Search for the cell housing the specified text and yield its [x, y] center coordinate. 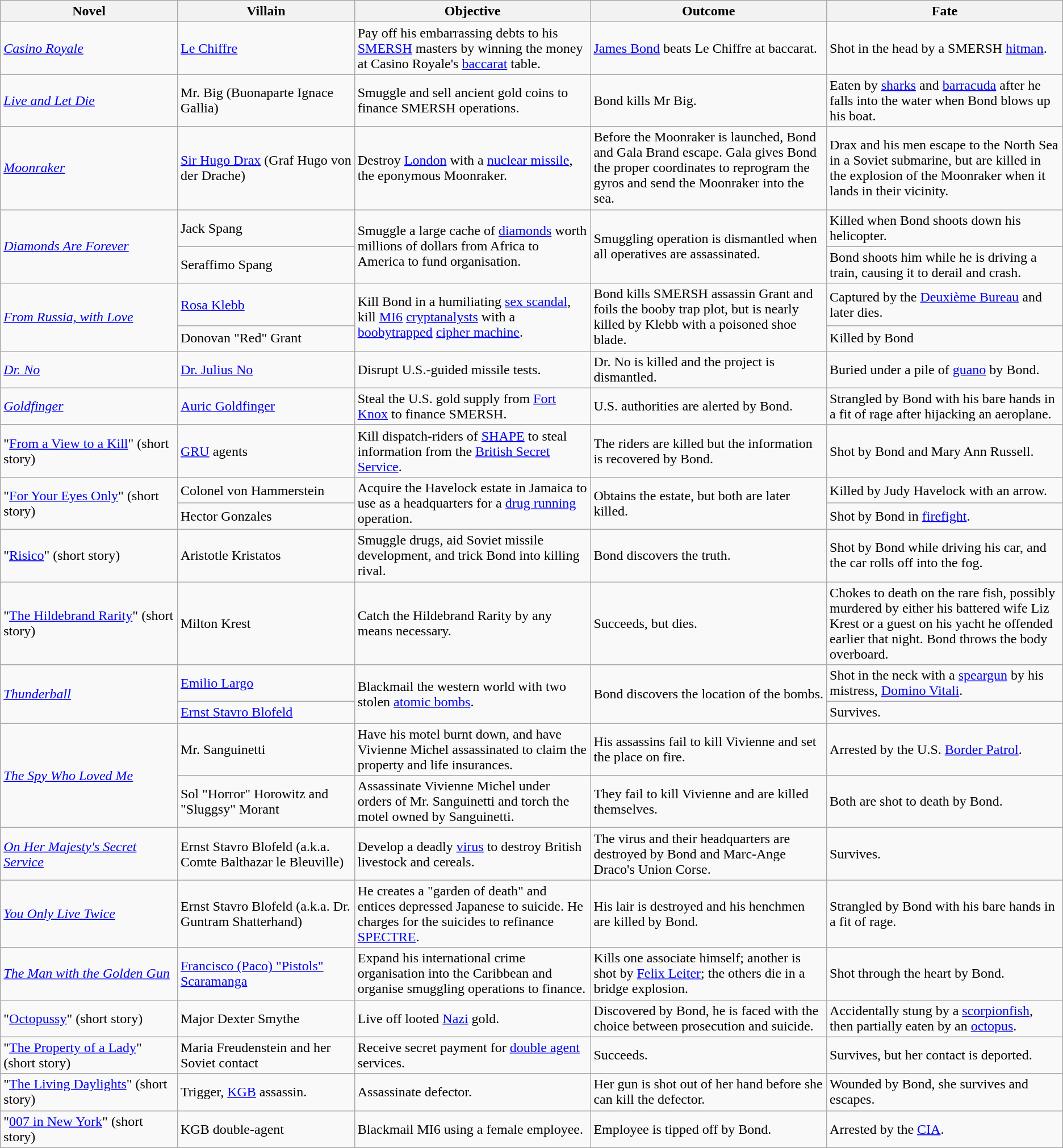
Catch the Hildebrand Rarity by any means necessary. [472, 623]
"The Living Daylights" (short story) [89, 1092]
Captured by the Deuxième Bureau and later dies. [945, 304]
"007 in New York" (short story) [89, 1129]
Kill Bond in a humiliating sex scandal, kill MI6 cryptanalysts with a boobytrapped cipher machine. [472, 317]
Bond shoots him while he is driving a train, causing it to derail and crash. [945, 265]
"Octopussy" (short story) [89, 1019]
Shot by Bond while driving his car, and the car rolls off into the fog. [945, 555]
Survives, but her contact is deported. [945, 1055]
Live off looted Nazi gold. [472, 1019]
Francisco (Paco) "Pistols" Scaramanga [266, 974]
Casino Royale [89, 48]
Ernst Stavro Blofeld (a.k.a. Comte Balthazar le Bleuville) [266, 854]
Shot in the neck with a speargun by his mistress, Domino Vitali. [945, 684]
He creates a "garden of death" and entices depressed Japanese to suicide. He charges for the suicides to refinance SPECTRE. [472, 914]
"For Your Eyes Only" (short story) [89, 503]
Employee is tipped off by Bond. [709, 1129]
Major Dexter Smythe [266, 1019]
Steal the U.S. gold supply from Fort Knox to finance SMERSH. [472, 407]
Killed by Judy Havelock with an arrow. [945, 490]
Milton Krest [266, 623]
Shot by Bond and Mary Ann Russell. [945, 451]
Wounded by Bond, she survives and escapes. [945, 1092]
"The Property of a Lady" (short story) [89, 1055]
Moonraker [89, 168]
Strangled by Bond with his bare hands in a fit of rage after hijacking an aeroplane. [945, 407]
The riders are killed but the information is recovered by Bond. [709, 451]
Succeeds. [709, 1055]
Shot in the head by a SMERSH hitman. [945, 48]
Obtains the estate, but both are later killed. [709, 503]
Outcome [709, 11]
Ernst Stavro Blofeld (a.k.a. Dr. Guntram Shatterhand) [266, 914]
Succeeds, but dies. [709, 623]
Pay off his embarrassing debts to his SMERSH masters by winning the money at Casino Royale's baccarat table. [472, 48]
Accidentally stung by a scorpionfish, then partially eaten by an octopus. [945, 1019]
Both are shot to death by Bond. [945, 802]
Killed when Bond shoots down his helicopter. [945, 228]
Hector Gonzales [266, 516]
Assassinate defector. [472, 1092]
Colonel von Hammerstein [266, 490]
They fail to kill Vivienne and are killed themselves. [709, 802]
"From a View to a Kill" (short story) [89, 451]
Thunderball [89, 694]
Arrested by the U.S. Border Patrol. [945, 749]
From Russia, with Love [89, 317]
The Man with the Golden Gun [89, 974]
Auric Goldfinger [266, 407]
Ernst Stavro Blofeld [266, 713]
Smuggle a large cache of diamonds worth millions of dollars from Africa to America to fund organisation. [472, 246]
Eaten by sharks and barracuda after he falls into the water when Bond blows up his boat. [945, 100]
Drax and his men escape to the North Sea in a Soviet submarine, but are killed in the explosion of the Moonraker when it lands in their vicinity. [945, 168]
GRU agents [266, 451]
Objective [472, 11]
Mr. Big (Buonaparte Ignace Gallia) [266, 100]
Dr. Julius No [266, 369]
"Risico" (short story) [89, 555]
Rosa Klebb [266, 304]
On Her Majesty's Secret Service [89, 854]
Bond discovers the location of the bombs. [709, 694]
Mr. Sanguinetti [266, 749]
Donovan "Red" Grant [266, 338]
James Bond beats Le Chiffre at baccarat. [709, 48]
"The Hildebrand Rarity" (short story) [89, 623]
Shot through the heart by Bond. [945, 974]
Smuggle drugs, aid Soviet missile development, and trick Bond into killing rival. [472, 555]
Dr. No [89, 369]
KGB double-agent [266, 1129]
Seraffimo Spang [266, 265]
The virus and their headquarters are destroyed by Bond and Marc-Ange Draco's Union Corse. [709, 854]
Bond kills SMERSH assassin Grant and foils the booby trap plot, but is nearly killed by Klebb with a poisoned shoe blade. [709, 317]
His assassins fail to kill Vivienne and set the place on fire. [709, 749]
Blackmail the western world with two stolen atomic bombs. [472, 694]
Novel [89, 11]
Disrupt U.S.-guided missile tests. [472, 369]
Emilio Largo [266, 684]
Live and Let Die [89, 100]
Fate [945, 11]
Sir Hugo Drax (Graf Hugo von der Drache) [266, 168]
Develop a deadly virus to destroy British livestock and cereals. [472, 854]
U.S. authorities are alerted by Bond. [709, 407]
The Spy Who Loved Me [89, 776]
Assassinate Vivienne Michel under orders of Mr. Sanguinetti and torch the motel owned by Sanguinetti. [472, 802]
Diamonds Are Forever [89, 246]
Le Chiffre [266, 48]
Acquire the Havelock estate in Jamaica to use as a headquarters for a drug running operation. [472, 503]
Buried under a pile of guano by Bond. [945, 369]
Expand his international crime organisation into the Caribbean and organise smuggling operations to finance. [472, 974]
His lair is destroyed and his henchmen are killed by Bond. [709, 914]
Strangled by Bond with his bare hands in a fit of rage. [945, 914]
Bond kills Mr Big. [709, 100]
Maria Freudenstein and her Soviet contact [266, 1055]
Trigger, KGB assassin. [266, 1092]
You Only Live Twice [89, 914]
Shot by Bond in firefight. [945, 516]
Destroy London with a nuclear missile, the eponymous Moonraker. [472, 168]
Jack Spang [266, 228]
Killed by Bond [945, 338]
Kills one associate himself; another is shot by Felix Leiter; the others die in a bridge explosion. [709, 974]
Have his motel burnt down, and have Vivienne Michel assassinated to claim the property and life insurances. [472, 749]
Her gun is shot out of her hand before she can kill the defector. [709, 1092]
Arrested by the CIA. [945, 1129]
Villain [266, 11]
Discovered by Bond, he is faced with the choice between prosecution and suicide. [709, 1019]
Aristotle Kristatos [266, 555]
Blackmail MI6 using a female employee. [472, 1129]
Smuggle and sell ancient gold coins to finance SMERSH operations. [472, 100]
Kill dispatch-riders of SHAPE to steal information from the British Secret Service. [472, 451]
Smuggling operation is dismantled when all operatives are assassinated. [709, 246]
Dr. No is killed and the project is dismantled. [709, 369]
Sol "Horror" Horowitz and "Sluggsy" Morant [266, 802]
Bond discovers the truth. [709, 555]
Receive secret payment for double agent services. [472, 1055]
Goldfinger [89, 407]
